From the cell containing the given text, extract its center point as (x, y) coordinate. 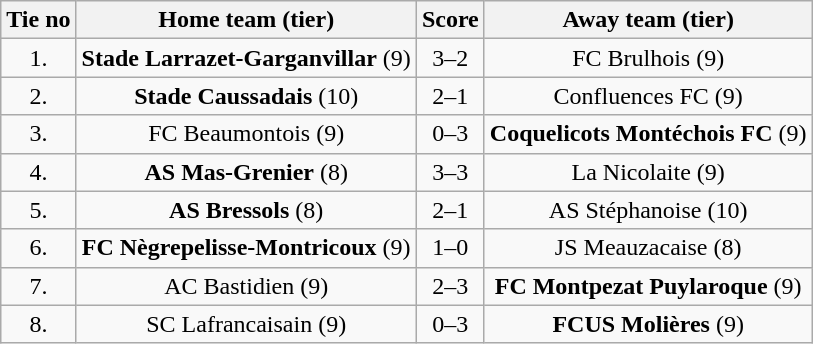
Tie no (38, 20)
FC Montpezat Puylaroque (9) (648, 286)
3–3 (450, 172)
Away team (tier) (648, 20)
AS Stéphanoise (10) (648, 210)
Coquelicots Montéchois FC (9) (648, 134)
FC Brulhois (9) (648, 58)
5. (38, 210)
AS Mas-Grenier (8) (246, 172)
Confluences FC (9) (648, 96)
1. (38, 58)
Home team (tier) (246, 20)
2–3 (450, 286)
SC Lafrancaisain (9) (246, 324)
FCUS Molières (9) (648, 324)
Stade Caussadais (10) (246, 96)
1–0 (450, 248)
La Nicolaite (9) (648, 172)
AC Bastidien (9) (246, 286)
3–2 (450, 58)
Score (450, 20)
4. (38, 172)
6. (38, 248)
Stade Larrazet-Garganvillar (9) (246, 58)
8. (38, 324)
7. (38, 286)
3. (38, 134)
FC Beaumontois (9) (246, 134)
JS Meauzacaise (8) (648, 248)
2. (38, 96)
AS Bressols (8) (246, 210)
FC Nègrepelisse-Montricoux (9) (246, 248)
